From the cell containing the given text, extract its center point as [x, y] coordinate. 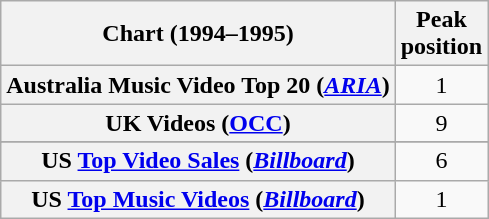
9 [441, 123]
6 [441, 161]
Chart (1994–1995) [198, 34]
US Top Video Sales (Billboard) [198, 161]
Peakposition [441, 34]
US Top Music Videos (Billboard) [198, 199]
UK Videos (OCC) [198, 123]
Australia Music Video Top 20 (ARIA) [198, 85]
